Determine the [X, Y] coordinate at the center of the cell enclosing the given text.  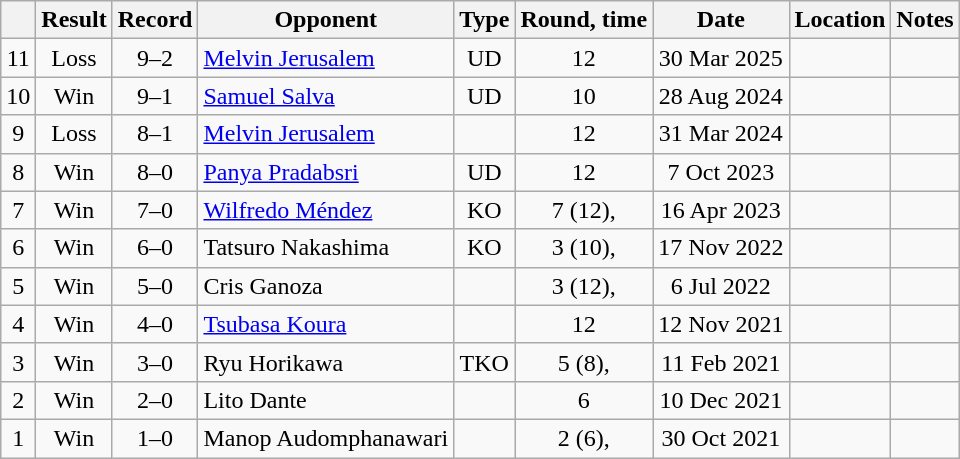
5–0 [155, 286]
Record [155, 20]
Location [840, 20]
Date [721, 20]
7–0 [155, 210]
Result [74, 20]
11 Feb 2021 [721, 362]
17 Nov 2022 [721, 248]
12 Nov 2021 [721, 324]
10 Dec 2021 [721, 400]
Manop Audomphanawari [326, 438]
Type [484, 20]
16 Apr 2023 [721, 210]
6–0 [155, 248]
5 [18, 286]
2 [18, 400]
9–1 [155, 96]
9 [18, 134]
5 (8), [584, 362]
Round, time [584, 20]
30 Mar 2025 [721, 58]
1–0 [155, 438]
1 [18, 438]
Cris Ganoza [326, 286]
3–0 [155, 362]
7 [18, 210]
3 [18, 362]
3 (12), [584, 286]
3 (10), [584, 248]
9–2 [155, 58]
11 [18, 58]
31 Mar 2024 [721, 134]
7 Oct 2023 [721, 172]
8 [18, 172]
Ryu Horikawa [326, 362]
Lito Dante [326, 400]
4 [18, 324]
6 Jul 2022 [721, 286]
Wilfredo Méndez [326, 210]
TKO [484, 362]
Opponent [326, 20]
Samuel Salva [326, 96]
Notes [925, 20]
Tsubasa Koura [326, 324]
2 (6), [584, 438]
Panya Pradabsri [326, 172]
8–0 [155, 172]
Tatsuro Nakashima [326, 248]
2–0 [155, 400]
4–0 [155, 324]
8–1 [155, 134]
30 Oct 2021 [721, 438]
28 Aug 2024 [721, 96]
7 (12), [584, 210]
